Capture the cell that displays the provided text and extract its [X, Y] central coordinate. 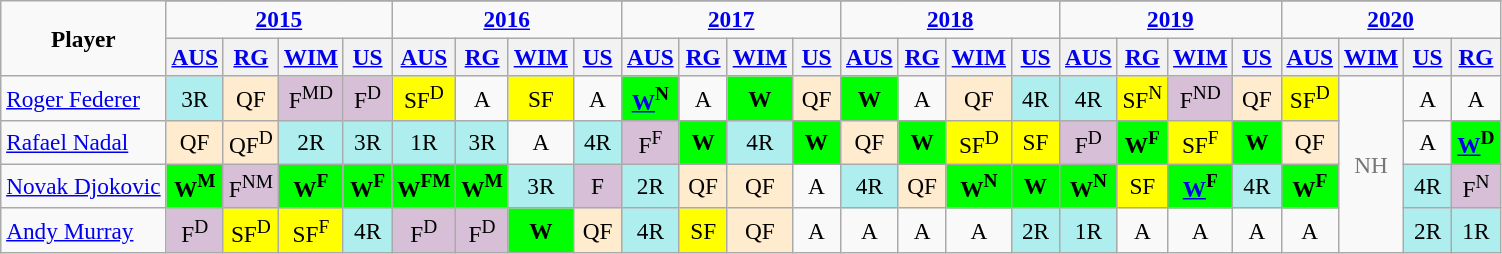
Rafael Nadal [84, 142]
NH [1370, 164]
2017 [732, 19]
2018 [950, 19]
F [597, 186]
QFD [250, 142]
FN [1476, 186]
2016 [507, 19]
Novak Djokovic [84, 186]
FMD [310, 98]
FNM [250, 186]
Player [84, 38]
2020 [1390, 19]
FF [650, 142]
2019 [1170, 19]
WFM [424, 186]
SFN [1142, 98]
Roger Federer [84, 98]
FND [1200, 98]
Andy Murray [84, 230]
2015 [279, 19]
WD [1476, 142]
